Determine the [x, y] coordinate at the center of the cell enclosing the given text.  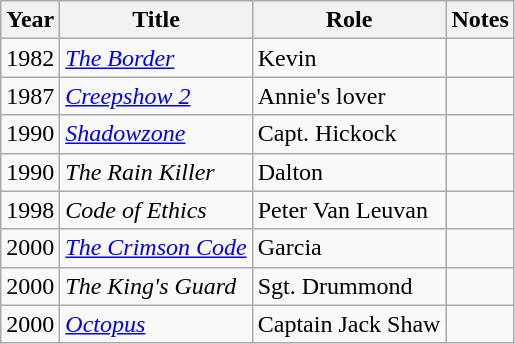
Garcia [349, 248]
Year [30, 20]
1987 [30, 96]
Annie's lover [349, 96]
The Border [156, 58]
Role [349, 20]
Capt. Hickock [349, 134]
The Crimson Code [156, 248]
Kevin [349, 58]
Sgt. Drummond [349, 286]
Code of Ethics [156, 210]
Shadowzone [156, 134]
1998 [30, 210]
Octopus [156, 324]
Dalton [349, 172]
The Rain Killer [156, 172]
1982 [30, 58]
Captain Jack Shaw [349, 324]
Peter Van Leuvan [349, 210]
Creepshow 2 [156, 96]
Notes [480, 20]
Title [156, 20]
The King's Guard [156, 286]
